Identify which cell holds the provided text, then report its [x, y] central coordinate. 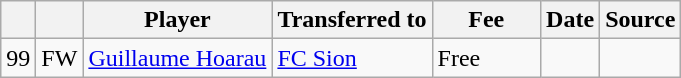
Player [178, 20]
FC Sion [352, 58]
99 [18, 58]
Date [570, 20]
Source [640, 20]
Fee [486, 20]
FW [60, 58]
Free [486, 58]
Guillaume Hoarau [178, 58]
Transferred to [352, 20]
